Determine the [X, Y] coordinate at the center of the cell enclosing the given text.  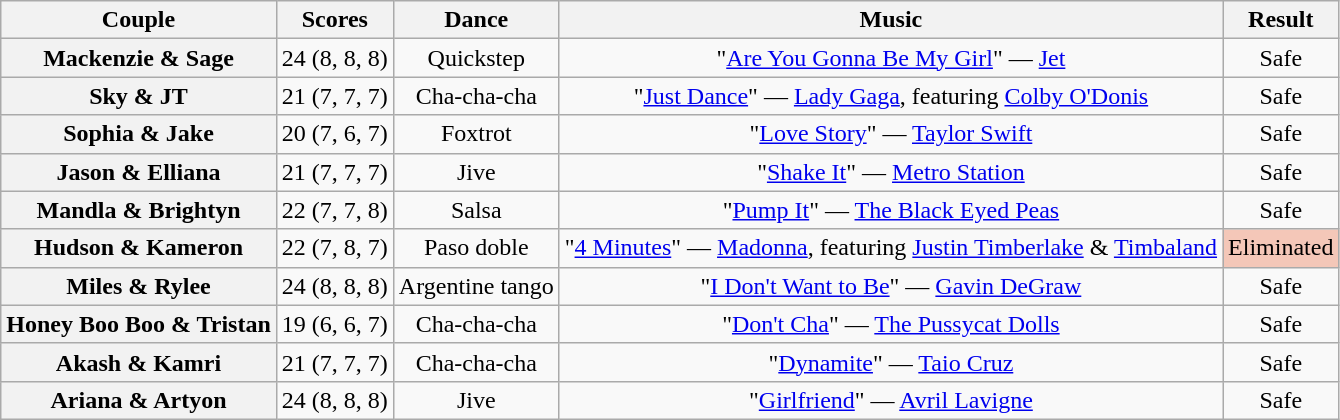
22 (7, 7, 8) [334, 210]
Music [890, 20]
Sky & JT [139, 96]
"Dynamite" — Taio Cruz [890, 362]
Akash & Kamri [139, 362]
Jason & Elliana [139, 172]
Couple [139, 20]
"I Don't Want to Be" — Gavin DeGraw [890, 286]
Result [1281, 20]
"Don't Cha" — The Pussycat Dolls [890, 324]
"Just Dance" — Lady Gaga, featuring Colby O'Donis [890, 96]
"Love Story" — Taylor Swift [890, 134]
Quickstep [476, 58]
Salsa [476, 210]
Miles & Rylee [139, 286]
Mackenzie & Sage [139, 58]
Ariana & Artyon [139, 400]
20 (7, 6, 7) [334, 134]
Honey Boo Boo & Tristan [139, 324]
"Are You Gonna Be My Girl" — Jet [890, 58]
"Pump It" — The Black Eyed Peas [890, 210]
Dance [476, 20]
Foxtrot [476, 134]
Paso doble [476, 248]
"Shake It" — Metro Station [890, 172]
22 (7, 8, 7) [334, 248]
"4 Minutes" — Madonna, featuring Justin Timberlake & Timbaland [890, 248]
Hudson & Kameron [139, 248]
Scores [334, 20]
Argentine tango [476, 286]
"Girlfriend" — Avril Lavigne [890, 400]
Eliminated [1281, 248]
19 (6, 6, 7) [334, 324]
Sophia & Jake [139, 134]
Mandla & Brightyn [139, 210]
